For the text-containing cell, return its midpoint in (X, Y) coordinate format. 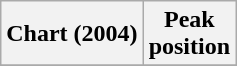
Peakposition (189, 34)
Chart (2004) (72, 34)
